Find where the given text appears and provide that cell's center as (x, y) coordinate. 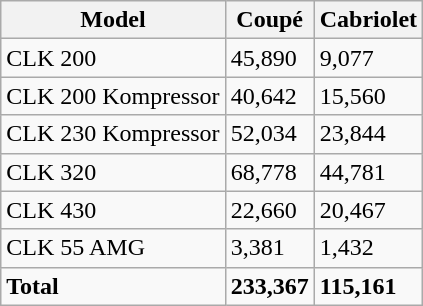
68,778 (270, 172)
CLK 200 (113, 58)
CLK 320 (113, 172)
52,034 (270, 134)
Total (113, 286)
3,381 (270, 248)
CLK 200 Kompressor (113, 96)
45,890 (270, 58)
115,161 (368, 286)
Model (113, 20)
15,560 (368, 96)
22,660 (270, 210)
40,642 (270, 96)
1,432 (368, 248)
CLK 55 AMG (113, 248)
23,844 (368, 134)
233,367 (270, 286)
20,467 (368, 210)
9,077 (368, 58)
CLK 430 (113, 210)
CLK 230 Kompressor (113, 134)
44,781 (368, 172)
Cabriolet (368, 20)
Coupé (270, 20)
